Determine the (x, y) coordinate at the center of the cell enclosing the given text.  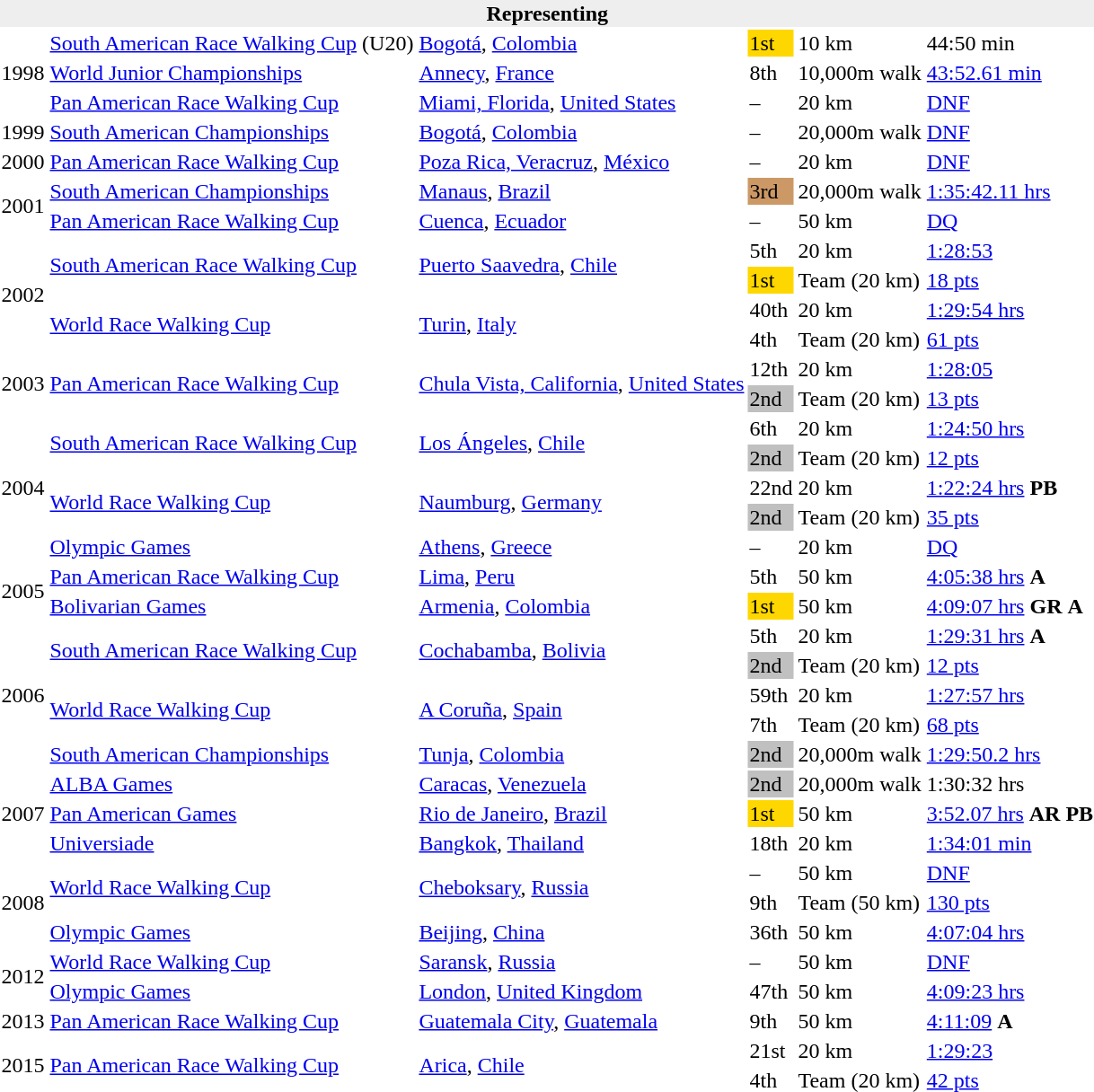
2003 (23, 384)
Bolivarian Games (232, 606)
Beijing, China (582, 932)
Puerto Saavedra, Chile (582, 266)
1999 (23, 132)
4:09:07 hrs GR A (1010, 606)
18 pts (1010, 280)
3rd (771, 191)
36th (771, 932)
4:09:23 hrs (1010, 991)
4:05:38 hrs A (1010, 577)
Rio de Janeiro, Brazil (582, 814)
Naumburg, Germany (582, 503)
2012 (23, 977)
1:28:05 (1010, 369)
1:29:23 (1010, 1051)
1:27:57 hrs (1010, 695)
10 km (860, 43)
London, United Kingdom (582, 991)
Los Ángeles, Chile (582, 444)
Tunja, Colombia (582, 754)
8th (771, 73)
Cuenca, Ecuador (582, 221)
World Junior Championships (232, 73)
4:07:04 hrs (1010, 932)
Annecy, France (582, 73)
1998 (23, 73)
Turin, Italy (582, 325)
47th (771, 991)
2013 (23, 1021)
2004 (23, 488)
Caracas, Venezuela (582, 784)
A Coruña, Spain (582, 709)
Lima, Peru (582, 577)
2008 (23, 903)
4th (771, 339)
1:34:01 min (1010, 843)
2007 (23, 814)
2006 (23, 695)
1:30:32 hrs (1010, 784)
13 pts (1010, 399)
1:24:50 hrs (1010, 428)
4:11:09 A (1010, 1021)
18th (771, 843)
South American Race Walking Cup (U20) (232, 43)
Cochabamba, Bolivia (582, 650)
Athens, Greece (582, 547)
ALBA Games (232, 784)
Saransk, Russia (582, 962)
Manaus, Brazil (582, 191)
3:52.07 hrs AR PB (1010, 814)
59th (771, 695)
2001 (23, 207)
7th (771, 725)
1:29:31 hrs A (1010, 636)
40th (771, 310)
1:29:50.2 hrs (1010, 754)
2005 (23, 591)
10,000m walk (860, 73)
Guatemala City, Guatemala (582, 1021)
Cheboksary, Russia (582, 887)
Pan American Games (232, 814)
Bangkok, Thailand (582, 843)
130 pts (1010, 903)
1:35:42.11 hrs (1010, 191)
Miami, Florida, United States (582, 102)
2002 (23, 295)
21st (771, 1051)
68 pts (1010, 725)
Team (50 km) (860, 903)
22nd (771, 488)
2000 (23, 162)
1:22:24 hrs PB (1010, 488)
44:50 min (1010, 43)
35 pts (1010, 517)
43:52.61 min (1010, 73)
61 pts (1010, 339)
6th (771, 428)
1:28:53 (1010, 251)
12th (771, 369)
Armenia, Colombia (582, 606)
Poza Rica, Veracruz, México (582, 162)
1:29:54 hrs (1010, 310)
Universiade (232, 843)
Chula Vista, California, United States (582, 384)
